Capture the cell that displays the provided text and extract its (X, Y) central coordinate. 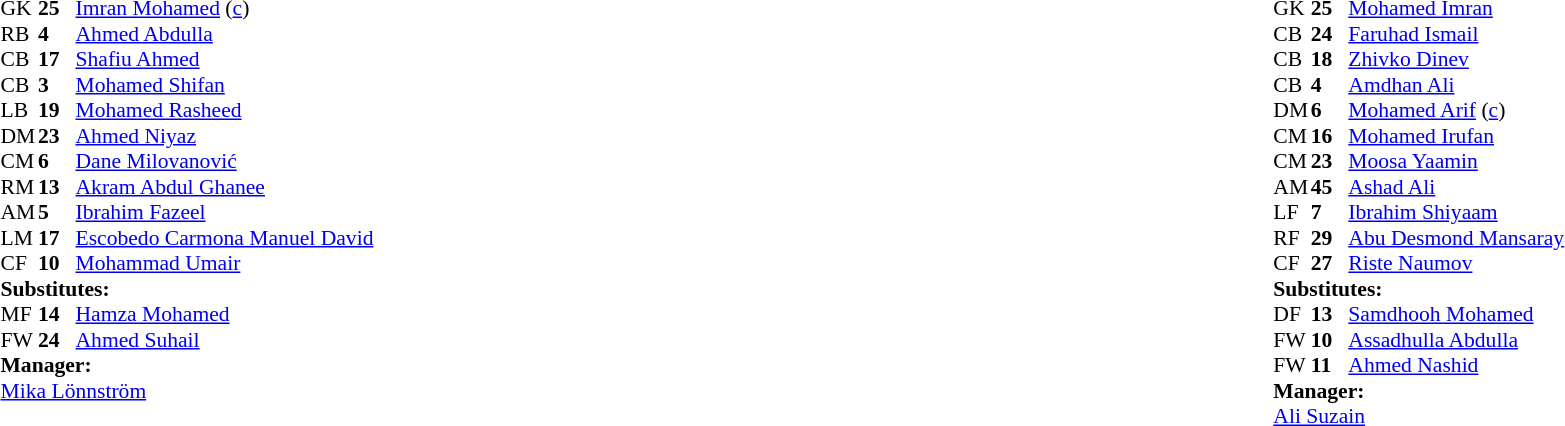
Dane Milovanović (225, 161)
Ahmed Abdulla (225, 34)
Riste Naumov (1456, 263)
LM (19, 238)
27 (1330, 263)
Ahmed Suhail (225, 340)
Escobedo Carmona Manuel David (225, 238)
RM (19, 187)
Mohammad Umair (225, 263)
Ibrahim Fazeel (225, 213)
Mohamed Shifan (225, 85)
Mohamed Rasheed (225, 111)
RF (1292, 238)
LF (1292, 213)
45 (1330, 187)
Mika Lönnström (186, 391)
Ibrahim Shiyaam (1456, 213)
LB (19, 111)
14 (57, 315)
7 (1330, 213)
Faruhad Ismail (1456, 34)
RB (19, 34)
Amdhan Ali (1456, 85)
3 (57, 85)
Ahmed Niyaz (225, 136)
19 (57, 111)
Mohamed Arif (c) (1456, 111)
DF (1292, 315)
Abu Desmond Mansaray (1456, 238)
Mohamed Irufan (1456, 136)
Ahmed Nashid (1456, 365)
18 (1330, 59)
5 (57, 213)
Shafiu Ahmed (225, 59)
Moosa Yaamin (1456, 161)
11 (1330, 365)
16 (1330, 136)
Akram Abdul Ghanee (225, 187)
Ashad Ali (1456, 187)
Zhivko Dinev (1456, 59)
Samdhooh Mohamed (1456, 315)
29 (1330, 238)
MF (19, 315)
Hamza Mohamed (225, 315)
Assadhulla Abdulla (1456, 340)
